Detect which cell encompasses the target text, then output its (x, y) center coordinate. 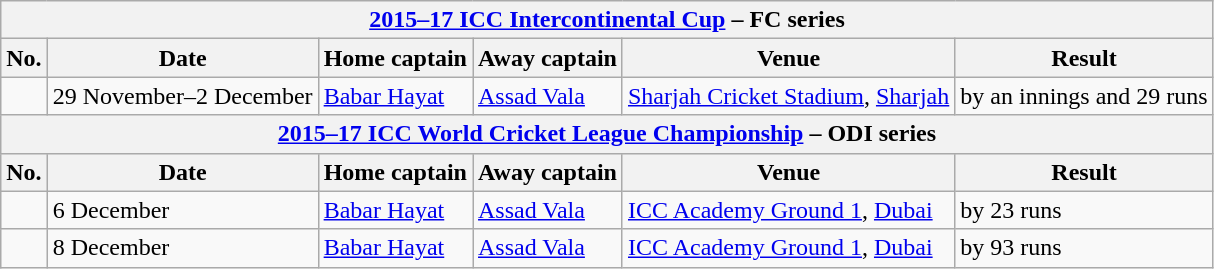
by 23 runs (1084, 210)
by an innings and 29 runs (1084, 96)
by 93 runs (1084, 248)
2015–17 ICC World Cricket League Championship – ODI series (607, 134)
Sharjah Cricket Stadium, Sharjah (788, 96)
6 December (182, 210)
8 December (182, 248)
29 November–2 December (182, 96)
2015–17 ICC Intercontinental Cup – FC series (607, 20)
